Output the (X, Y) coordinate of the center of the cell containing the given text.  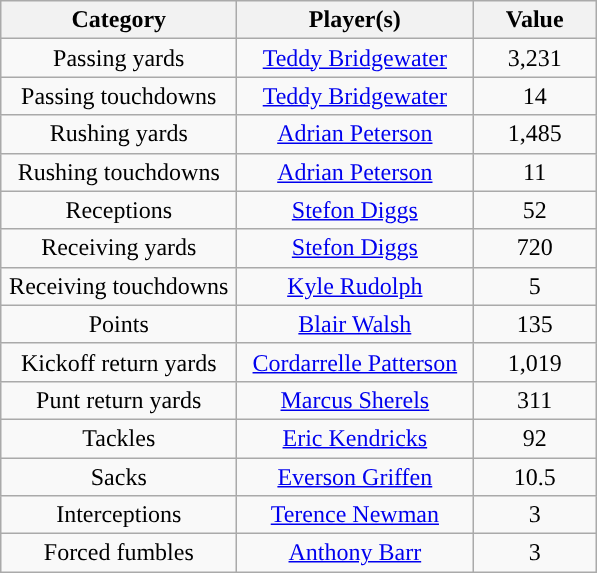
Receiving yards (119, 248)
Anthony Barr (355, 553)
Value (535, 20)
10.5 (535, 477)
311 (535, 400)
Rushing touchdowns (119, 172)
Terence Newman (355, 515)
5 (535, 286)
Forced fumbles (119, 553)
Punt return yards (119, 400)
Sacks (119, 477)
Player(s) (355, 20)
Passing yards (119, 58)
Everson Griffen (355, 477)
1,485 (535, 134)
Points (119, 324)
52 (535, 210)
14 (535, 96)
Tackles (119, 438)
Kickoff return yards (119, 362)
135 (535, 324)
Receiving touchdowns (119, 286)
Receptions (119, 210)
92 (535, 438)
Cordarrelle Patterson (355, 362)
Eric Kendricks (355, 438)
11 (535, 172)
Passing touchdowns (119, 96)
Interceptions (119, 515)
3,231 (535, 58)
Kyle Rudolph (355, 286)
720 (535, 248)
Blair Walsh (355, 324)
Category (119, 20)
Marcus Sherels (355, 400)
Rushing yards (119, 134)
1,019 (535, 362)
